Find where the given text appears and provide that cell's center as (x, y) coordinate. 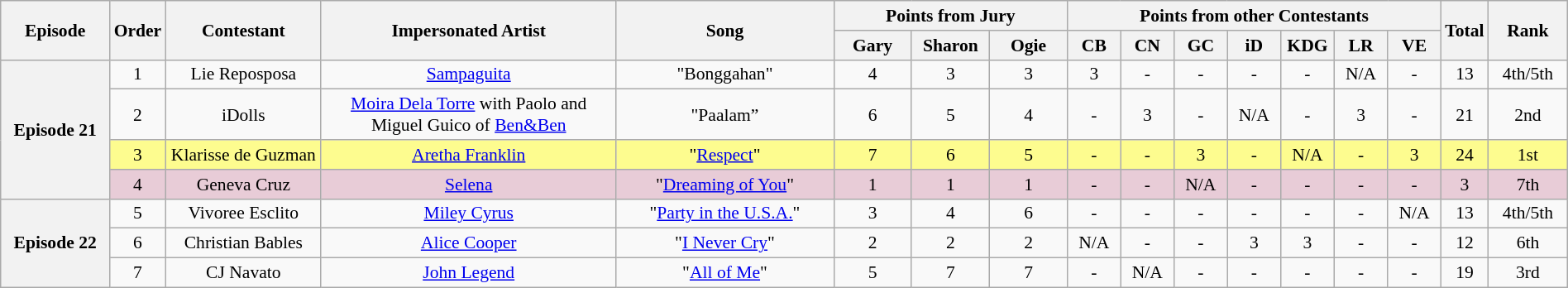
KDG (1308, 46)
Selena (468, 185)
CB (1094, 46)
"Party in the U.S.A." (724, 214)
CJ Navato (243, 273)
6th (1528, 243)
Klarisse de Guzman (243, 155)
Order (138, 30)
CN (1147, 46)
"Paalam” (724, 114)
"Respect" (724, 155)
Christian Bables (243, 243)
GC (1201, 46)
3rd (1528, 273)
Sampaguita (468, 74)
VE (1414, 46)
Episode (55, 30)
1st (1528, 155)
Contestant (243, 30)
21 (1464, 114)
Sharon (950, 46)
12 (1464, 243)
iD (1254, 46)
Episode 22 (55, 243)
"I Never Cry" (724, 243)
Total (1464, 30)
Lie Reposposa (243, 74)
7th (1528, 185)
Ogie (1029, 46)
Impersonated Artist (468, 30)
Points from other Contestants (1255, 16)
Episode 21 (55, 129)
LR (1360, 46)
"All of Me" (724, 273)
24 (1464, 155)
Miley Cyrus (468, 214)
Vivoree Esclito (243, 214)
John Legend (468, 273)
"Dreaming of You" (724, 185)
Rank (1528, 30)
iDolls (243, 114)
Song (724, 30)
Aretha Franklin (468, 155)
Geneva Cruz (243, 185)
"Bonggahan" (724, 74)
2nd (1528, 114)
Alice Cooper (468, 243)
Moira Dela Torre with Paolo and Miguel Guico of Ben&Ben (468, 114)
Gary (872, 46)
19 (1464, 273)
Points from Jury (951, 16)
